Pinpoint the cell where the given text exists, returning its [X, Y] midpoint coordinate. 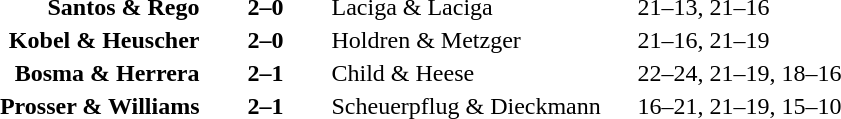
2–0 [266, 40]
Child & Heese [482, 73]
Holdren & Metzger [482, 40]
2–1 [266, 73]
